Determine the [X, Y] coordinate at the center of the cell enclosing the given text.  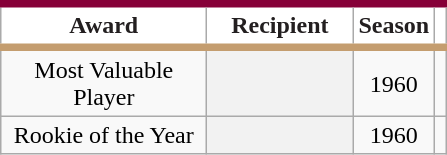
Award [104, 26]
Recipient [280, 26]
Rookie of the Year [104, 135]
Season [394, 26]
Most Valuable Player [104, 82]
